Locate the cell with the specified text and output its [X, Y] center coordinate. 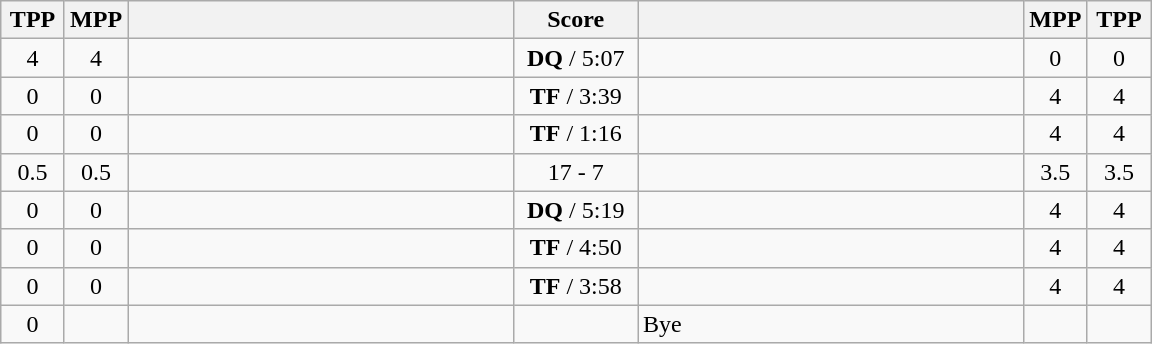
TF / 3:58 [576, 286]
TF / 1:16 [576, 134]
Score [576, 20]
17 - 7 [576, 172]
TF / 3:39 [576, 96]
DQ / 5:07 [576, 58]
TF / 4:50 [576, 248]
Bye [831, 324]
DQ / 5:19 [576, 210]
